Return [X, Y] of the center of cell containing provided text 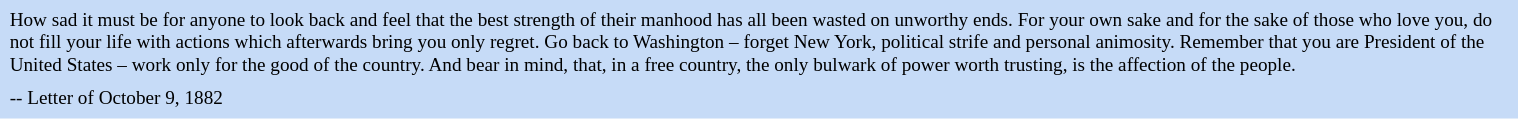
-- Letter of October 9, 1882 [759, 99]
